Detect which cell encompasses the target text, then output its [x, y] center coordinate. 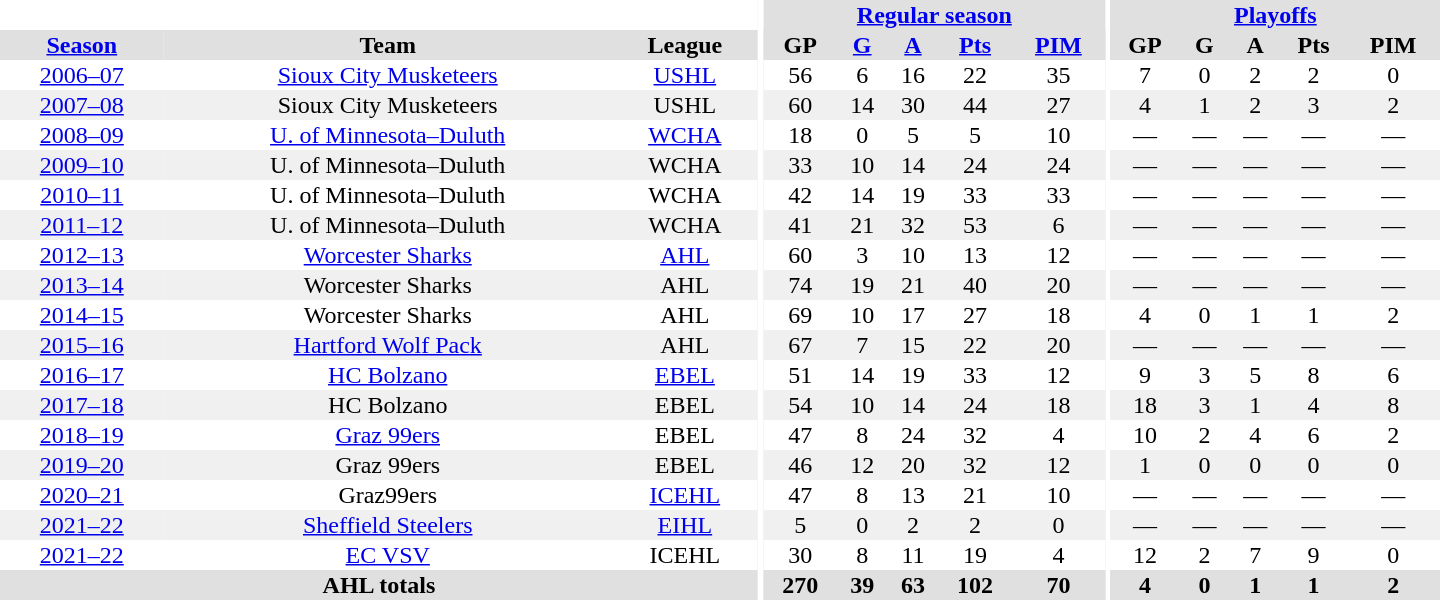
Graz99ers [388, 495]
2013–14 [82, 285]
AHL totals [379, 585]
2007–08 [82, 105]
EC VSV [388, 555]
2014–15 [82, 315]
Hartford Wolf Pack [388, 345]
40 [974, 285]
2011–12 [82, 225]
2020–21 [82, 495]
67 [800, 345]
44 [974, 105]
2018–19 [82, 435]
74 [800, 285]
2019–20 [82, 465]
Playoffs [1276, 15]
Team [388, 45]
2017–18 [82, 405]
53 [974, 225]
Sheffield Steelers [388, 525]
56 [800, 75]
102 [974, 585]
42 [800, 195]
39 [862, 585]
2015–16 [82, 345]
35 [1058, 75]
11 [914, 555]
Regular season [935, 15]
League [685, 45]
70 [1058, 585]
54 [800, 405]
69 [800, 315]
2010–11 [82, 195]
16 [914, 75]
17 [914, 315]
Season [82, 45]
2006–07 [82, 75]
2012–13 [82, 255]
2009–10 [82, 165]
EIHL [685, 525]
51 [800, 375]
2008–09 [82, 135]
2016–17 [82, 375]
41 [800, 225]
270 [800, 585]
46 [800, 465]
63 [914, 585]
15 [914, 345]
